Determine the [X, Y] coordinate at the center of the cell enclosing the given text.  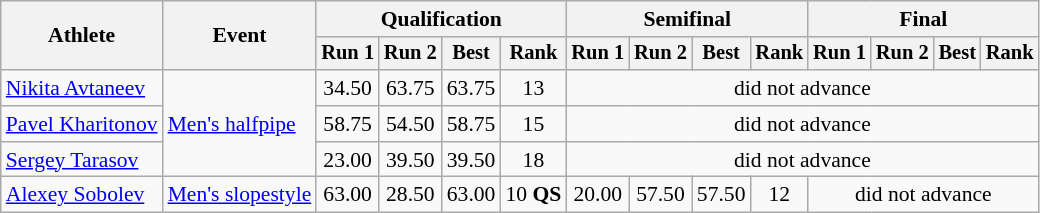
15 [533, 124]
Qualification [441, 19]
Men's slopestyle [240, 195]
13 [533, 88]
Pavel Kharitonov [82, 124]
Athlete [82, 36]
12 [780, 195]
Semifinal [687, 19]
28.50 [410, 195]
Event [240, 36]
34.50 [348, 88]
Men's halfpipe [240, 124]
Alexey Sobolev [82, 195]
Final [923, 19]
23.00 [348, 160]
Sergey Tarasov [82, 160]
18 [533, 160]
54.50 [410, 124]
10 QS [533, 195]
Nikita Avtaneev [82, 88]
20.00 [598, 195]
